Find where the given text appears and provide that cell's center as [X, Y] coordinate. 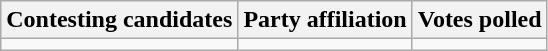
Party affiliation [325, 20]
Contesting candidates [120, 20]
Votes polled [480, 20]
